Search for the cell housing the specified text and yield its [x, y] center coordinate. 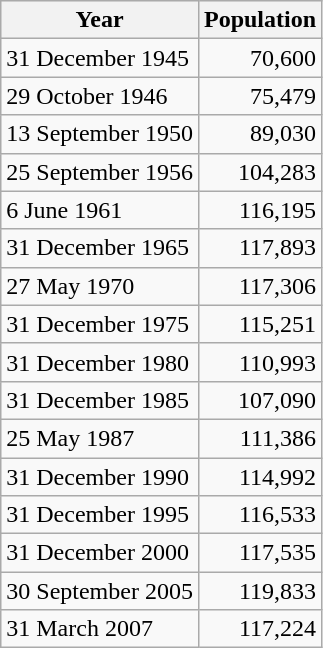
31 December 1995 [100, 515]
Population [260, 20]
31 December 2000 [100, 553]
107,090 [260, 400]
29 October 1946 [100, 96]
111,386 [260, 438]
31 December 1975 [100, 324]
25 September 1956 [100, 172]
31 March 2007 [100, 629]
116,195 [260, 210]
13 September 1950 [100, 134]
89,030 [260, 134]
114,992 [260, 477]
30 September 2005 [100, 591]
31 December 1965 [100, 248]
117,893 [260, 248]
25 May 1987 [100, 438]
119,833 [260, 591]
27 May 1970 [100, 286]
117,306 [260, 286]
31 December 1990 [100, 477]
70,600 [260, 58]
110,993 [260, 362]
117,224 [260, 629]
31 December 1980 [100, 362]
75,479 [260, 96]
115,251 [260, 324]
104,283 [260, 172]
6 June 1961 [100, 210]
31 December 1985 [100, 400]
116,533 [260, 515]
31 December 1945 [100, 58]
117,535 [260, 553]
Year [100, 20]
